Provide the [x, y] coordinate of the cell's center where the given text is located.  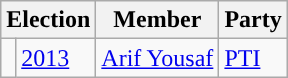
Party [253, 20]
Member [158, 20]
Election [48, 20]
PTI [253, 58]
Arif Yousaf [158, 58]
2013 [56, 58]
